Detect which cell encompasses the target text, then output its (X, Y) center coordinate. 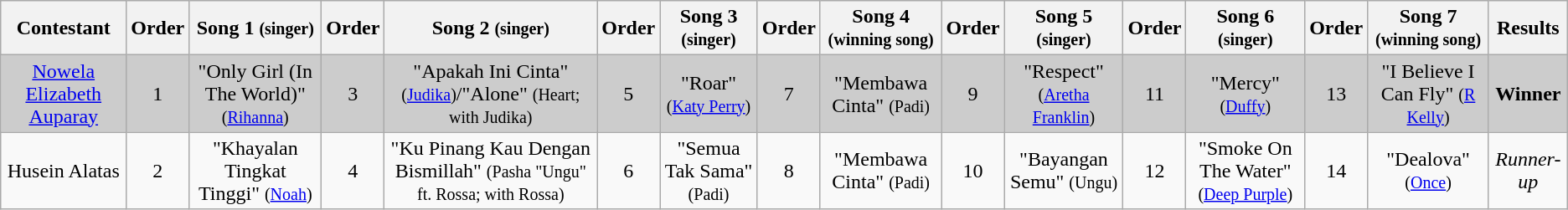
"Bayangan Semu" (Ungu) (1064, 171)
Runner-up (1528, 171)
9 (973, 94)
4 (353, 171)
Song 1 (singer) (255, 28)
Song 6 (singer) (1246, 28)
"Respect" (Aretha Franklin) (1064, 94)
"I Believe I Can Fly" (R Kelly) (1429, 94)
8 (789, 171)
Contestant (64, 28)
"Ku Pinang Kau Dengan Bismillah" (Pasha "Ungu" ft. Rossa; with Rossa) (491, 171)
1 (157, 94)
3 (353, 94)
"Khayalan Tingkat Tinggi" (Noah) (255, 171)
Song 5 (singer) (1064, 28)
Song 4 (winning song) (881, 28)
7 (789, 94)
"Mercy" (Duffy) (1246, 94)
"Apakah Ini Cinta" (Judika)/"Alone" (Heart; with Judika) (491, 94)
"Smoke On The Water" (Deep Purple) (1246, 171)
"Semua Tak Sama" (Padi) (709, 171)
10 (973, 171)
Results (1528, 28)
5 (628, 94)
Winner (1528, 94)
Song 2 (singer) (491, 28)
Nowela Elizabeth Auparay (64, 94)
Husein Alatas (64, 171)
"Roar" (Katy Perry) (709, 94)
11 (1154, 94)
2 (157, 171)
"Only Girl (In The World)" (Rihanna) (255, 94)
Song 7 (winning song) (1429, 28)
14 (1337, 171)
"Dealova" (Once) (1429, 171)
6 (628, 171)
13 (1337, 94)
Song 3 (singer) (709, 28)
12 (1154, 171)
